Detect which cell encompasses the target text, then output its [x, y] center coordinate. 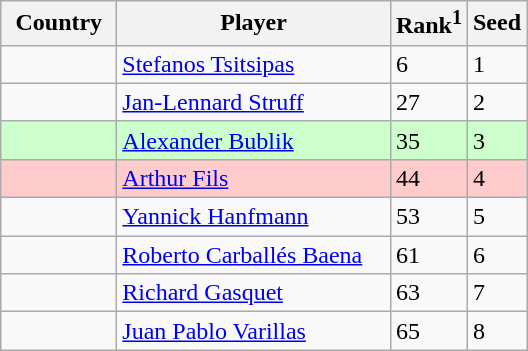
8 [496, 331]
5 [496, 217]
Player [254, 24]
Juan Pablo Varillas [254, 331]
Richard Gasquet [254, 293]
65 [428, 331]
Arthur Fils [254, 178]
4 [496, 178]
Seed [496, 24]
3 [496, 140]
7 [496, 293]
53 [428, 217]
1 [496, 64]
Roberto Carballés Baena [254, 255]
2 [496, 102]
44 [428, 178]
Rank1 [428, 24]
61 [428, 255]
63 [428, 293]
Jan-Lennard Struff [254, 102]
27 [428, 102]
35 [428, 140]
Alexander Bublik [254, 140]
Country [59, 24]
Yannick Hanfmann [254, 217]
Stefanos Tsitsipas [254, 64]
